For the text-containing cell, return its midpoint in [x, y] coordinate format. 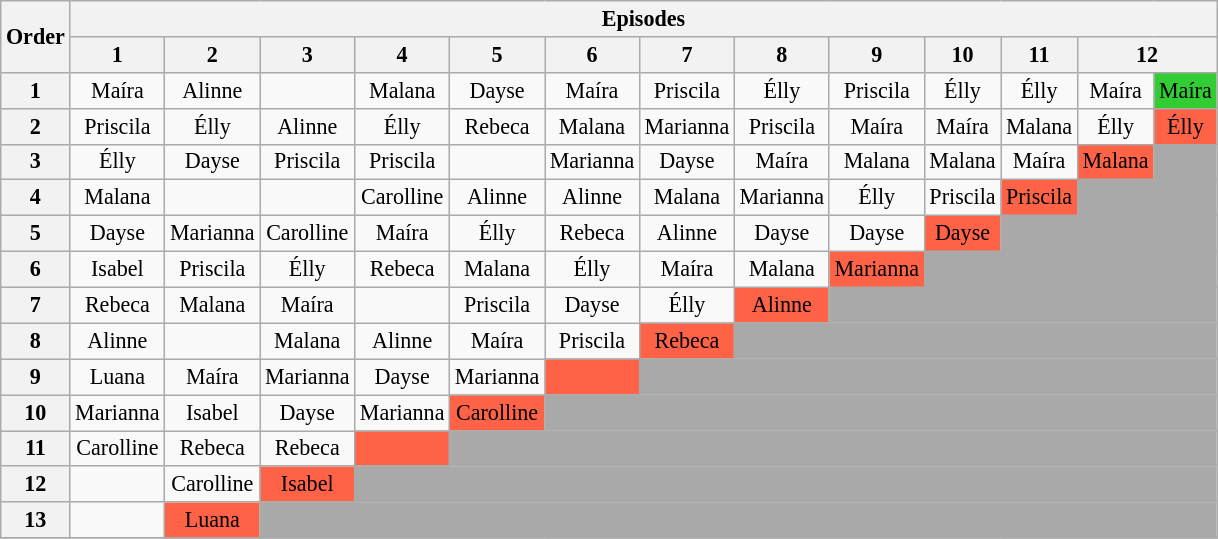
Episodes [644, 18]
Order [36, 36]
13 [36, 520]
